Identify which cell holds the provided text, then report its [X, Y] central coordinate. 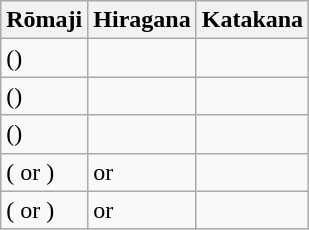
Rōmaji [44, 20]
Hiragana [142, 20]
Katakana [252, 20]
